Return (x, y) of the center of cell containing provided text 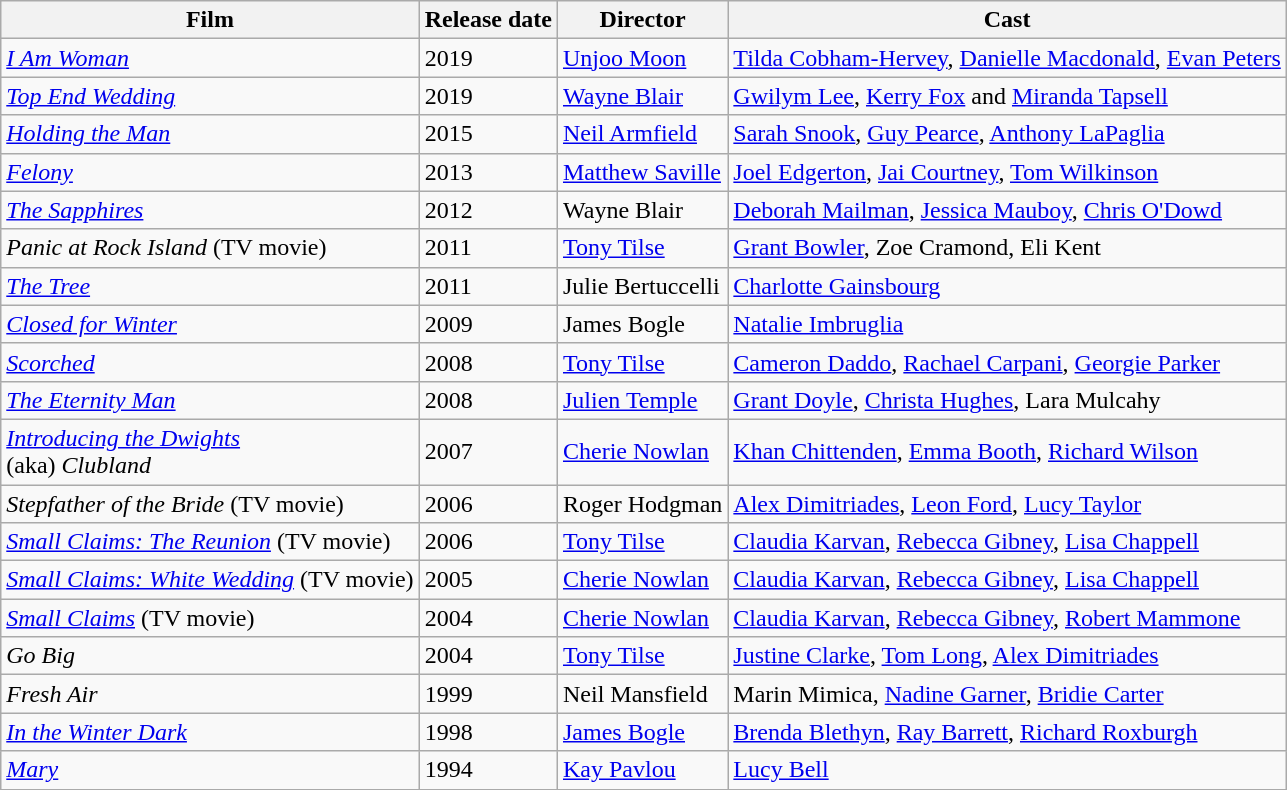
Roger Hodgman (642, 503)
Panic at Rock Island (TV movie) (210, 248)
2005 (488, 580)
In the Winter Dark (210, 732)
Stepfather of the Bride (TV movie) (210, 503)
Cameron Daddo, Rachael Carpani, Georgie Parker (1007, 362)
Grant Doyle, Christa Hughes, Lara Mulcahy (1007, 400)
Tilda Cobham-Hervey, Danielle Macdonald, Evan Peters (1007, 58)
Small Claims: White Wedding (TV movie) (210, 580)
Deborah Mailman, Jessica Mauboy, Chris O'Dowd (1007, 210)
Kay Pavlou (642, 770)
Closed for Winter (210, 324)
Julien Temple (642, 400)
Gwilym Lee, Kerry Fox and Miranda Tapsell (1007, 96)
Neil Armfield (642, 134)
Joel Edgerton, Jai Courtney, Tom Wilkinson (1007, 172)
Release date (488, 20)
2013 (488, 172)
1994 (488, 770)
Marin Mimica, Nadine Garner, Bridie Carter (1007, 694)
1998 (488, 732)
Cast (1007, 20)
2007 (488, 452)
Scorched (210, 362)
The Sapphires (210, 210)
Mary (210, 770)
Unjoo Moon (642, 58)
Grant Bowler, Zoe Cramond, Eli Kent (1007, 248)
Natalie Imbruglia (1007, 324)
Alex Dimitriades, Leon Ford, Lucy Taylor (1007, 503)
The Eternity Man (210, 400)
I Am Woman (210, 58)
Fresh Air (210, 694)
Claudia Karvan, Rebecca Gibney, Robert Mammone (1007, 618)
2015 (488, 134)
The Tree (210, 286)
2012 (488, 210)
Felony (210, 172)
Justine Clarke, Tom Long, Alex Dimitriades (1007, 656)
Top End Wedding (210, 96)
Lucy Bell (1007, 770)
Holding the Man (210, 134)
Introducing the Dwights(aka) Clubland (210, 452)
Director (642, 20)
Small Claims: The Reunion (TV movie) (210, 542)
2009 (488, 324)
1999 (488, 694)
Khan Chittenden, Emma Booth, Richard Wilson (1007, 452)
Matthew Saville (642, 172)
Sarah Snook, Guy Pearce, Anthony LaPaglia (1007, 134)
Go Big (210, 656)
Brenda Blethyn, Ray Barrett, Richard Roxburgh (1007, 732)
Julie Bertuccelli (642, 286)
Neil Mansfield (642, 694)
Charlotte Gainsbourg (1007, 286)
Small Claims (TV movie) (210, 618)
Film (210, 20)
